Find where the given text appears and provide that cell's center as [x, y] coordinate. 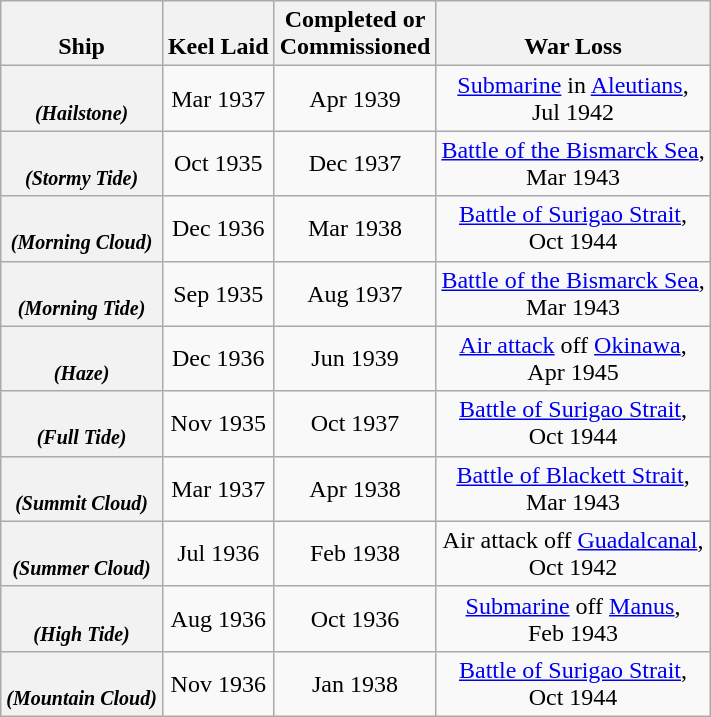
Air attack off Okinawa,Apr 1945 [573, 358]
Mar 1938 [355, 228]
Completed orCommissioned [355, 34]
(High Tide) [82, 618]
Jul 1936 [218, 554]
(Morning Tide) [82, 294]
Oct 1937 [355, 424]
(Full Tide) [82, 424]
Feb 1938 [355, 554]
War Loss [573, 34]
Ship [82, 34]
(Haze) [82, 358]
Jan 1938 [355, 684]
Nov 1935 [218, 424]
(Hailstone) [82, 98]
Battle of Blackett Strait,Mar 1943 [573, 488]
Dec 1937 [355, 164]
Air attack off Guadalcanal,Oct 1942 [573, 554]
Oct 1935 [218, 164]
Aug 1937 [355, 294]
(Stormy Tide) [82, 164]
(Summer Cloud) [82, 554]
Sep 1935 [218, 294]
Nov 1936 [218, 684]
Jun 1939 [355, 358]
Apr 1938 [355, 488]
Keel Laid [218, 34]
Apr 1939 [355, 98]
Submarine off Manus,Feb 1943 [573, 618]
(Mountain Cloud) [82, 684]
Oct 1936 [355, 618]
Submarine in Aleutians,Jul 1942 [573, 98]
(Summit Cloud) [82, 488]
(Morning Cloud) [82, 228]
Aug 1936 [218, 618]
